Output the (X, Y) coordinate of the center of the cell containing the given text.  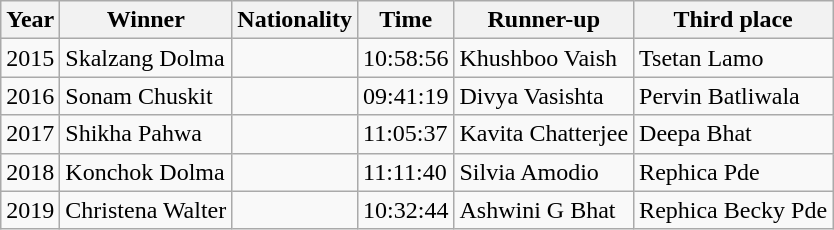
Shikha Pahwa (146, 134)
2019 (30, 210)
Runner-up (544, 20)
Ashwini G Bhat (544, 210)
Rephica Becky Pde (734, 210)
Kavita Chatterjee (544, 134)
Winner (146, 20)
Silvia Amodio (544, 172)
Sonam Chuskit (146, 96)
2017 (30, 134)
10:32:44 (406, 210)
11:11:40 (406, 172)
Divya Vasishta (544, 96)
2018 (30, 172)
11:05:37 (406, 134)
Nationality (295, 20)
10:58:56 (406, 58)
Year (30, 20)
Third place (734, 20)
Khushboo Vaish (544, 58)
2015 (30, 58)
Tsetan Lamo (734, 58)
Time (406, 20)
Rephica Pde (734, 172)
2016 (30, 96)
09:41:19 (406, 96)
Christena Walter (146, 210)
Skalzang Dolma (146, 58)
Deepa Bhat (734, 134)
Konchok Dolma (146, 172)
Pervin Batliwala (734, 96)
